Detect which cell encompasses the target text, then output its [X, Y] center coordinate. 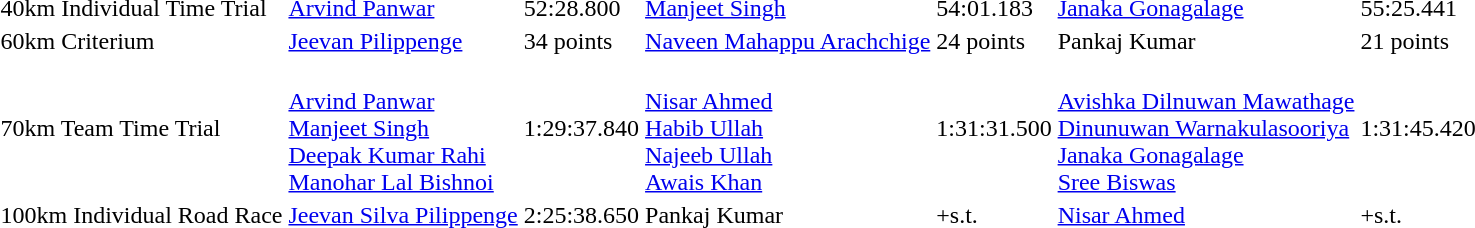
34 points [581, 41]
1:29:37.840 [581, 128]
Naveen Mahappu Arachchige [788, 41]
1:31:31.500 [994, 128]
Arvind PanwarManjeet SinghDeepak Kumar RahiManohar Lal Bishnoi [403, 128]
Pankaj Kumar [1206, 41]
Jeevan Pilippenge [403, 41]
Nisar AhmedHabib UllahNajeeb UllahAwais Khan [788, 128]
24 points [994, 41]
Avishka Dilnuwan MawathageDinunuwan WarnakulasooriyaJanaka GonagalageSree Biswas [1206, 128]
